From the cell containing the given text, extract its center point as [X, Y] coordinate. 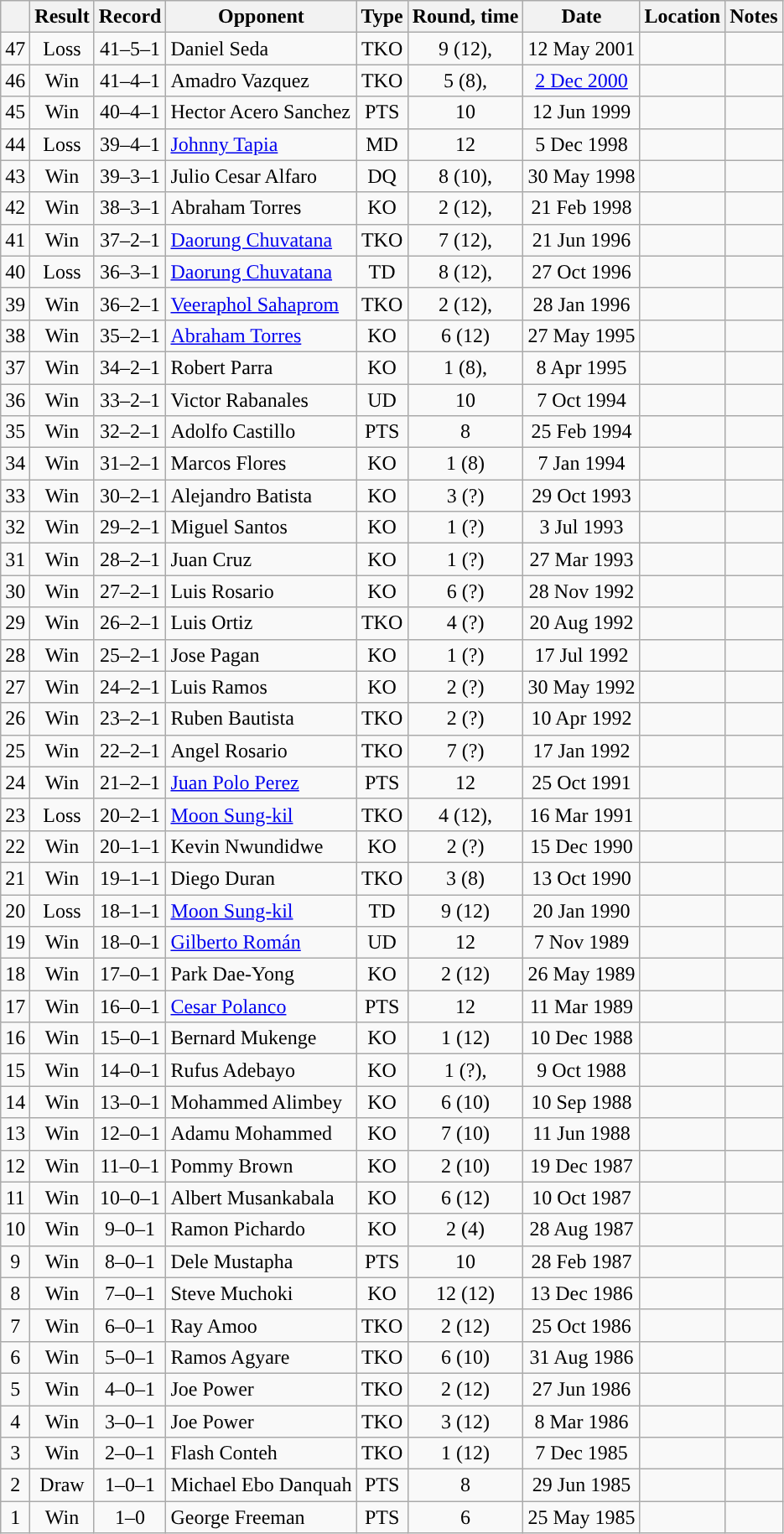
33 [15, 496]
26 May 1989 [582, 975]
3 (12) [465, 1422]
27 [15, 687]
4–0–1 [130, 1389]
24 [15, 783]
3 [15, 1453]
13 [15, 1134]
20 Aug 1992 [582, 623]
20 [15, 910]
28 [15, 655]
8–0–1 [130, 1261]
29–2–1 [130, 528]
Park Dae-Yong [262, 975]
23 [15, 814]
Steve Muchoki [262, 1293]
25–2–1 [130, 655]
25 May 1985 [582, 1517]
7 Oct 1994 [582, 400]
7 (12), [465, 240]
18–0–1 [130, 943]
28 Nov 1992 [582, 591]
44 [15, 144]
Adamu Mohammed [262, 1134]
Ramos Agyare [262, 1357]
40 [15, 272]
41 [15, 240]
5 (8), [465, 81]
8 Mar 1986 [582, 1422]
30 [15, 591]
15 Dec 1990 [582, 846]
7 [15, 1325]
Notes [754, 17]
25 [15, 751]
Diego Duran [262, 878]
15 [15, 1070]
25 Feb 1994 [582, 432]
Bernard Mukenge [262, 1038]
9–0–1 [130, 1230]
2 [15, 1485]
8 (12), [465, 272]
16 Mar 1991 [582, 814]
29 [15, 623]
35–2–1 [130, 335]
13 Dec 1986 [582, 1293]
Angel Rosario [262, 751]
Hector Acero Sanchez [262, 112]
Dele Mustapha [262, 1261]
17 Jan 1992 [582, 751]
34 [15, 464]
George Freeman [262, 1517]
Pommy Brown [262, 1166]
41–4–1 [130, 81]
Robert Parra [262, 367]
2–0–1 [130, 1453]
6 (?) [465, 591]
Record [130, 17]
26–2–1 [130, 623]
36 [15, 400]
Jose Pagan [262, 655]
18–1–1 [130, 910]
14–0–1 [130, 1070]
15–0–1 [130, 1038]
11 [15, 1198]
21 [15, 878]
12 May 2001 [582, 49]
24–2–1 [130, 687]
Veeraphol Sahaprom [262, 304]
16 [15, 1038]
28 Feb 1987 [582, 1261]
Luis Ortiz [262, 623]
Cesar Polanco [262, 1006]
27–2–1 [130, 591]
Albert Musankabala [262, 1198]
20 Jan 1990 [582, 910]
35 [15, 432]
28–2–1 [130, 559]
39 [15, 304]
4 [15, 1422]
Date [582, 17]
2 (10) [465, 1166]
21 Jun 1996 [582, 240]
9 (12), [465, 49]
1 (?), [465, 1070]
Victor Rabanales [262, 400]
19 [15, 943]
1 (8), [465, 367]
Flash Conteh [262, 1453]
10 Dec 1988 [582, 1038]
46 [15, 81]
31 [15, 559]
36–3–1 [130, 272]
28 Jan 1996 [582, 304]
Round, time [465, 17]
5–0–1 [130, 1357]
Ruben Bautista [262, 719]
Ray Amoo [262, 1325]
Luis Rosario [262, 591]
12 (12) [465, 1293]
7 Nov 1989 [582, 943]
39–3–1 [130, 176]
16–0–1 [130, 1006]
Adolfo Castillo [262, 432]
11 Mar 1989 [582, 1006]
17–0–1 [130, 975]
7 Jan 1994 [582, 464]
9 [15, 1261]
38–3–1 [130, 208]
8 Apr 1995 [582, 367]
13–0–1 [130, 1102]
Type [382, 17]
Miguel Santos [262, 528]
Johnny Tapia [262, 144]
Juan Cruz [262, 559]
Daniel Seda [262, 49]
27 May 1995 [582, 335]
18 [15, 975]
31 Aug 1986 [582, 1357]
11–0–1 [130, 1166]
Ramon Pichardo [262, 1230]
7 (?) [465, 751]
27 Jun 1986 [582, 1389]
Location [683, 17]
1–0–1 [130, 1485]
43 [15, 176]
30–2–1 [130, 496]
12 Jun 1999 [582, 112]
32–2–1 [130, 432]
30 May 1998 [582, 176]
Amadro Vazquez [262, 81]
9 (12) [465, 910]
1–0 [130, 1517]
Draw [62, 1485]
27 Mar 1993 [582, 559]
11 Jun 1988 [582, 1134]
5 [15, 1389]
41–5–1 [130, 49]
34–2–1 [130, 367]
30 May 1992 [582, 687]
3 (8) [465, 878]
10–0–1 [130, 1198]
47 [15, 49]
25 Oct 1991 [582, 783]
Opponent [262, 17]
10 Sep 1988 [582, 1102]
42 [15, 208]
19–1–1 [130, 878]
25 Oct 1986 [582, 1325]
23–2–1 [130, 719]
14 [15, 1102]
5 Dec 1998 [582, 144]
1 (8) [465, 464]
Rufus Adebayo [262, 1070]
6–0–1 [130, 1325]
39–4–1 [130, 144]
22–2–1 [130, 751]
2 Dec 2000 [582, 81]
Luis Ramos [262, 687]
40–4–1 [130, 112]
29 Oct 1993 [582, 496]
26 [15, 719]
38 [15, 335]
33–2–1 [130, 400]
Juan Polo Perez [262, 783]
10 Apr 1992 [582, 719]
37–2–1 [130, 240]
8 (10), [465, 176]
20–1–1 [130, 846]
Gilberto Román [262, 943]
13 Oct 1990 [582, 878]
9 Oct 1988 [582, 1070]
17 [15, 1006]
7 Dec 1985 [582, 1453]
32 [15, 528]
4 (?) [465, 623]
Alejandro Batista [262, 496]
Julio Cesar Alfaro [262, 176]
MD [382, 144]
4 (12), [465, 814]
27 Oct 1996 [582, 272]
17 Jul 1992 [582, 655]
12–0–1 [130, 1134]
22 [15, 846]
10 Oct 1987 [582, 1198]
21 Feb 1998 [582, 208]
3 Jul 1993 [582, 528]
Kevin Nwundidwe [262, 846]
Mohammed Alimbey [262, 1102]
Marcos Flores [262, 464]
20–2–1 [130, 814]
2 (4) [465, 1230]
19 Dec 1987 [582, 1166]
3–0–1 [130, 1422]
Result [62, 17]
1 [15, 1517]
37 [15, 367]
3 (?) [465, 496]
DQ [382, 176]
21–2–1 [130, 783]
7–0–1 [130, 1293]
36–2–1 [130, 304]
31–2–1 [130, 464]
28 Aug 1987 [582, 1230]
45 [15, 112]
29 Jun 1985 [582, 1485]
Michael Ebo Danquah [262, 1485]
7 (10) [465, 1134]
